Output the [X, Y] coordinate of the center of the cell containing the given text.  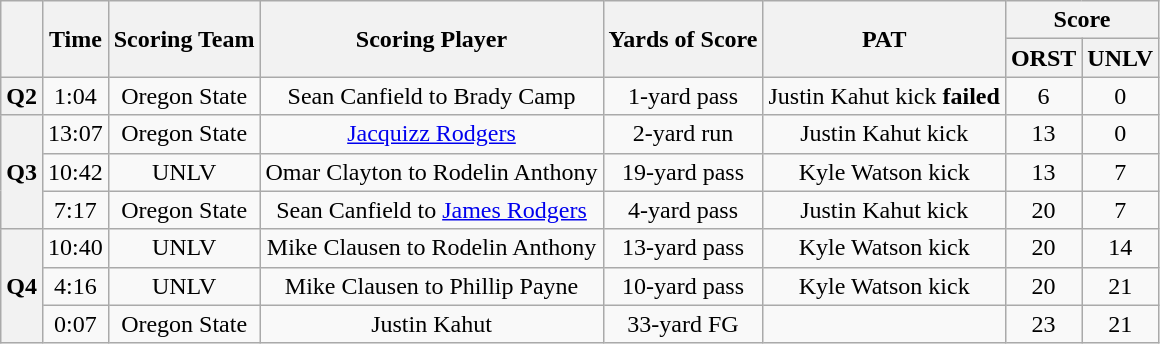
23 [1043, 324]
Justin Kahut [432, 324]
Omar Clayton to Rodelin Anthony [432, 172]
10:42 [75, 172]
10-yard pass [683, 286]
4:16 [75, 286]
Q3 [22, 172]
Scoring Player [432, 39]
Yards of Score [683, 39]
1-yard pass [683, 96]
Justin Kahut kick failed [884, 96]
13-yard pass [683, 248]
13:07 [75, 134]
19-yard pass [683, 172]
Mike Clausen to Rodelin Anthony [432, 248]
1:04 [75, 96]
4-yard pass [683, 210]
7:17 [75, 210]
2-yard run [683, 134]
Q2 [22, 96]
33-yard FG [683, 324]
ORST [1043, 58]
Jacquizz Rodgers [432, 134]
Time [75, 39]
Scoring Team [184, 39]
Sean Canfield to Brady Camp [432, 96]
0:07 [75, 324]
14 [1120, 248]
Q4 [22, 286]
PAT [884, 39]
Sean Canfield to James Rodgers [432, 210]
6 [1043, 96]
Score [1082, 20]
10:40 [75, 248]
Mike Clausen to Phillip Payne [432, 286]
